Return [x, y] of the center of cell containing provided text 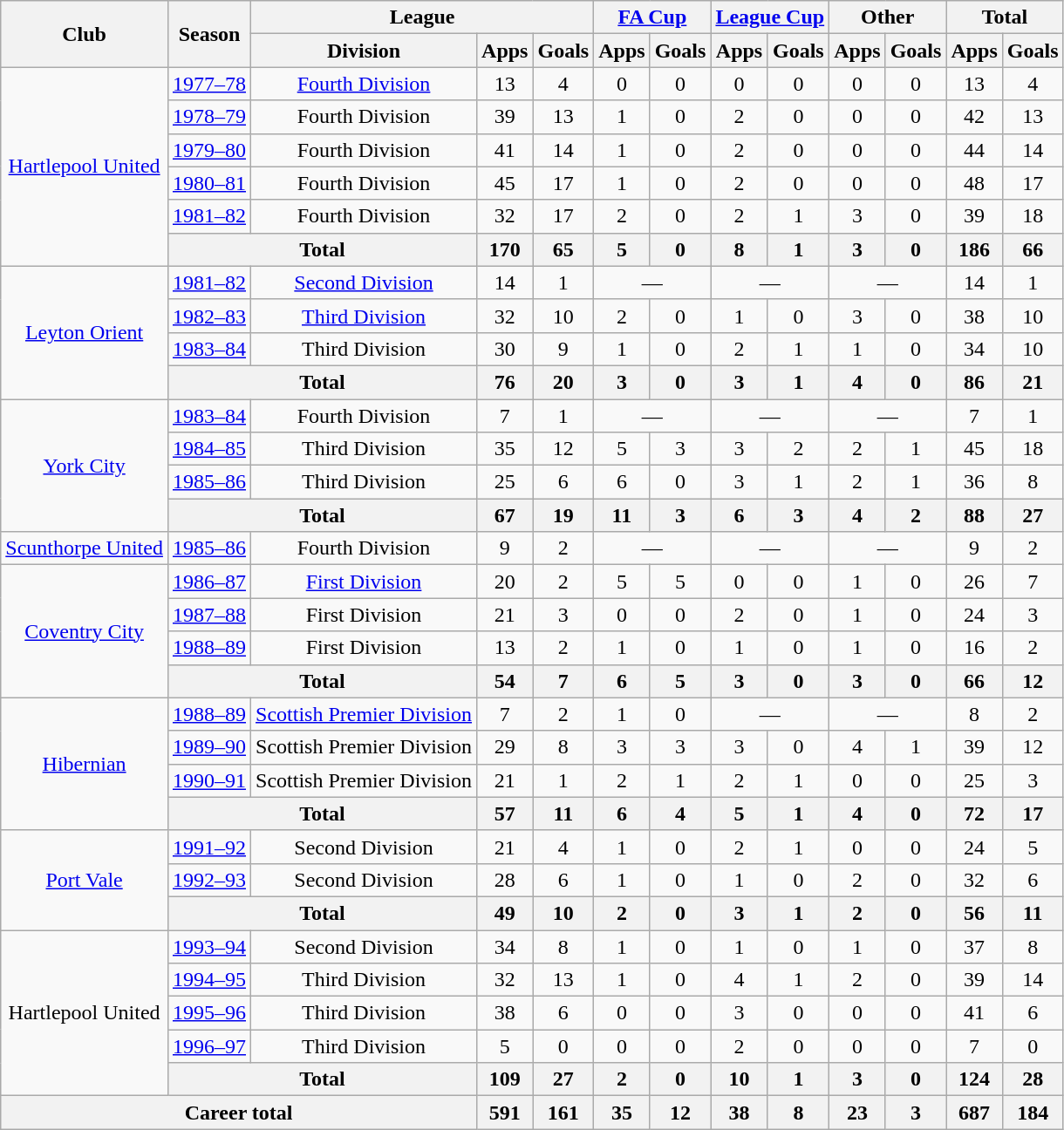
57 [505, 813]
1991–92 [209, 847]
48 [974, 183]
26 [974, 582]
League Cup [770, 17]
1994–95 [209, 980]
Division [365, 51]
1990–91 [209, 780]
16 [974, 648]
29 [505, 747]
League [422, 17]
184 [1033, 1113]
72 [974, 813]
Coventry City [85, 631]
65 [563, 249]
54 [505, 681]
FA Cup [652, 17]
Season [209, 34]
109 [505, 1079]
Club [85, 34]
37 [974, 946]
44 [974, 150]
186 [974, 249]
Hibernian [85, 764]
1989–90 [209, 747]
56 [974, 913]
67 [505, 515]
86 [974, 382]
76 [505, 382]
1980–81 [209, 183]
42 [974, 117]
1977–78 [209, 84]
Port Vale [85, 880]
1992–93 [209, 880]
Scunthorpe United [85, 548]
1982–83 [209, 316]
36 [974, 482]
1987–88 [209, 615]
170 [505, 249]
1996–97 [209, 1046]
1979–80 [209, 150]
Other [888, 17]
49 [505, 913]
161 [563, 1113]
23 [857, 1113]
Career total [239, 1113]
124 [974, 1079]
591 [505, 1113]
York City [85, 466]
1986–87 [209, 582]
687 [974, 1113]
1984–85 [209, 449]
30 [505, 349]
1995–96 [209, 1013]
1993–94 [209, 946]
19 [563, 515]
Leyton Orient [85, 332]
88 [974, 515]
1978–79 [209, 117]
